Capture the cell that displays the provided text and extract its [X, Y] central coordinate. 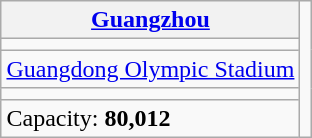
Guangdong Olympic Stadium [150, 69]
Capacity: 80,012 [150, 118]
Guangzhou [150, 20]
